Detect which cell encompasses the target text, then output its (X, Y) center coordinate. 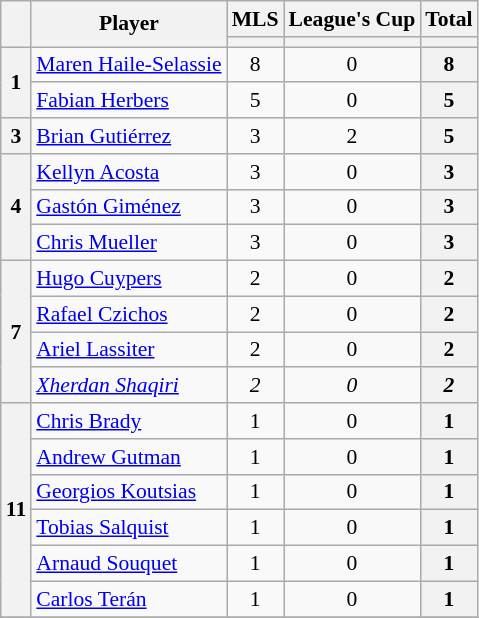
Rafael Czichos (128, 314)
Fabian Herbers (128, 101)
Carlos Terán (128, 599)
Chris Brady (128, 421)
Gastón Giménez (128, 207)
Arnaud Souquet (128, 564)
League's Cup (352, 19)
Chris Mueller (128, 243)
7 (16, 332)
Hugo Cuypers (128, 279)
Total (448, 19)
Andrew Gutman (128, 457)
MLS (256, 19)
Ariel Lassiter (128, 350)
Xherdan Shaqiri (128, 386)
11 (16, 510)
Tobias Salquist (128, 528)
4 (16, 208)
Player (128, 24)
Georgios Koutsias (128, 492)
Kellyn Acosta (128, 172)
Maren Haile-Selassie (128, 65)
Brian Gutiérrez (128, 136)
